Pinpoint the cell where the given text exists, returning its (x, y) midpoint coordinate. 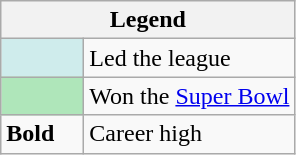
Won the Super Bowl (190, 96)
Legend (148, 20)
Bold (42, 134)
Career high (190, 134)
Led the league (190, 58)
